Identify which cell holds the provided text, then report its (x, y) central coordinate. 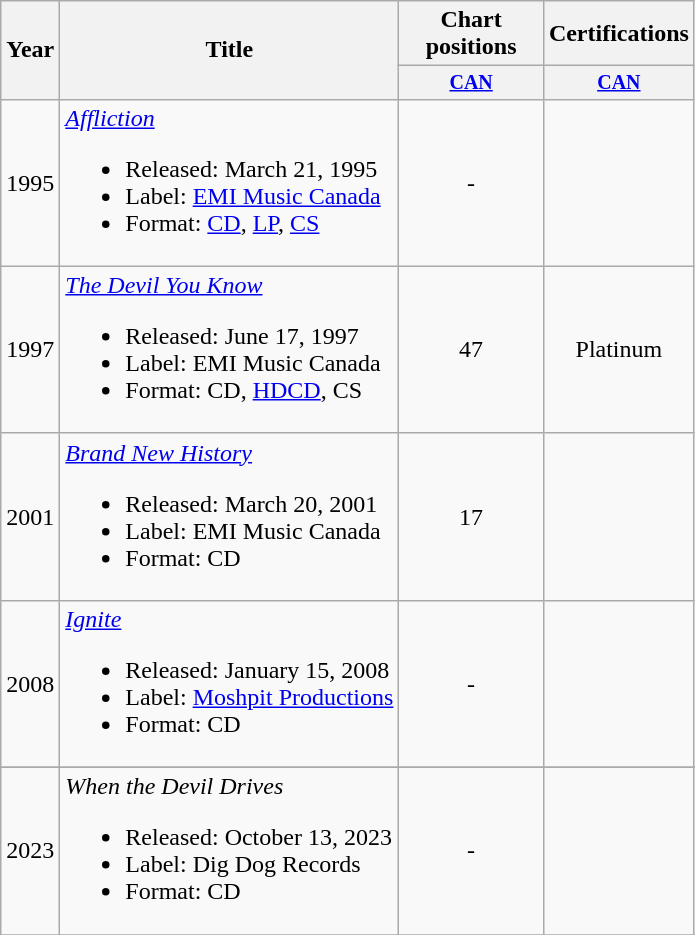
When the Devil DrivesReleased: October 13, 2023Label: Dig Dog RecordsFormat: CD (230, 852)
Year (30, 50)
1997 (30, 350)
2023 (30, 852)
Platinum (618, 350)
1995 (30, 182)
The Devil You KnowReleased: June 17, 1997Label: EMI Music CanadaFormat: CD, HDCD, CS (230, 350)
Title (230, 50)
2001 (30, 516)
17 (471, 516)
IgniteReleased: January 15, 2008Label: Moshpit ProductionsFormat: CD (230, 684)
Certifications (618, 34)
AfflictionReleased: March 21, 1995Label: EMI Music CanadaFormat: CD, LP, CS (230, 182)
2008 (30, 684)
Brand New HistoryReleased: March 20, 2001Label: EMI Music CanadaFormat: CD (230, 516)
Chart positions (471, 34)
47 (471, 350)
